Capture the cell that displays the provided text and extract its (X, Y) central coordinate. 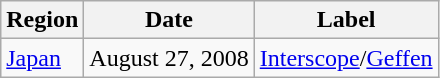
Japan (42, 58)
Region (42, 20)
August 27, 2008 (169, 58)
Interscope/Geffen (346, 58)
Label (346, 20)
Date (169, 20)
